From the cell containing the given text, extract its center point as (x, y) coordinate. 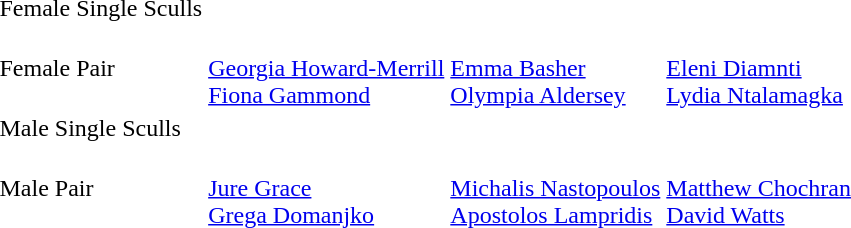
Georgia Howard-MerrillFiona Gammond (326, 68)
Emma BasherOlympia Aldersey (556, 68)
